Locate the cell with the specified text and output its [x, y] center coordinate. 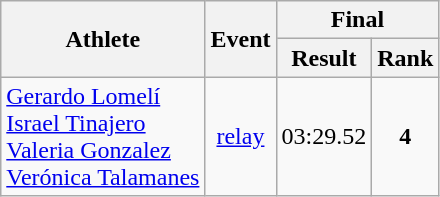
Final [358, 20]
Athlete [103, 39]
4 [406, 136]
Gerardo LomelíIsrael TinajeroValeria GonzalezVerónica Talamanes [103, 136]
03:29.52 [324, 136]
Event [240, 39]
Result [324, 58]
relay [240, 136]
Rank [406, 58]
